Provide the [x, y] coordinate of the cell's center where the given text is located.  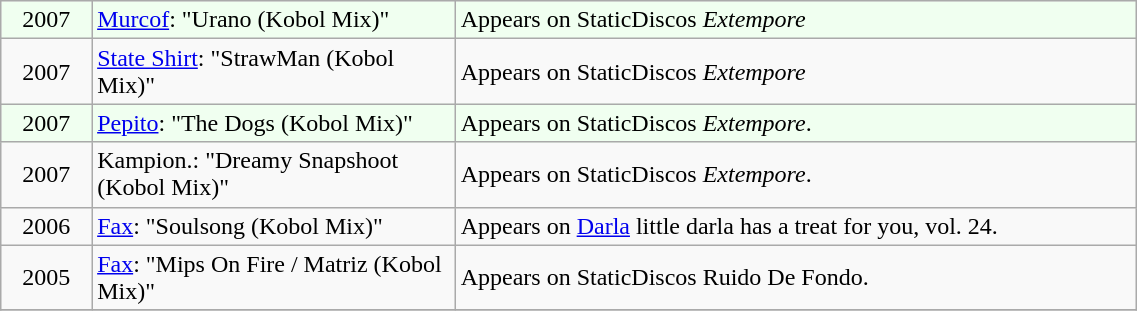
Murcof: "Urano (Kobol Mix)" [274, 20]
Kampion.: "Dreamy Snapshoot (Kobol Mix)" [274, 174]
Fax: "Soulsong (Kobol Mix)" [274, 226]
Appears on Darla little darla has a treat for you, vol. 24. [796, 226]
Fax: "Mips On Fire / Matriz (Kobol Mix)" [274, 278]
State Shirt: "StrawMan (Kobol Mix)" [274, 72]
Pepito: "The Dogs (Kobol Mix)" [274, 123]
2006 [46, 226]
Appears on StaticDiscos Ruido De Fondo. [796, 278]
2005 [46, 278]
